Pinpoint the cell where the given text exists, returning its (X, Y) midpoint coordinate. 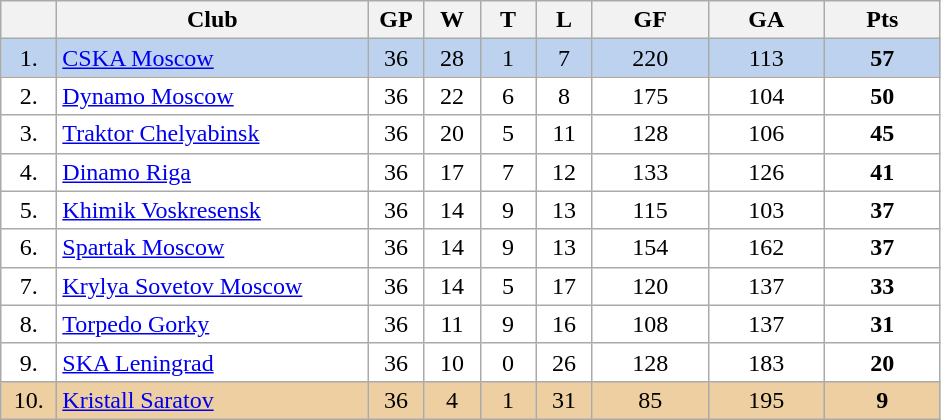
Traktor Chelyabinsk (212, 134)
GA (766, 20)
6 (508, 96)
Khimik Voskresensk (212, 210)
8 (564, 96)
220 (650, 58)
Spartak Moscow (212, 248)
6. (29, 248)
113 (766, 58)
3. (29, 134)
9. (29, 362)
8. (29, 324)
162 (766, 248)
195 (766, 400)
4 (452, 400)
28 (452, 58)
T (508, 20)
GF (650, 20)
104 (766, 96)
16 (564, 324)
5. (29, 210)
183 (766, 362)
0 (508, 362)
103 (766, 210)
50 (882, 96)
133 (650, 172)
W (452, 20)
45 (882, 134)
Krylya Sovetov Moscow (212, 286)
126 (766, 172)
Kristall Saratov (212, 400)
Dinamo Riga (212, 172)
106 (766, 134)
120 (650, 286)
2. (29, 96)
175 (650, 96)
7. (29, 286)
26 (564, 362)
57 (882, 58)
10 (452, 362)
Dynamo Moscow (212, 96)
Torpedo Gorky (212, 324)
L (564, 20)
154 (650, 248)
33 (882, 286)
22 (452, 96)
108 (650, 324)
4. (29, 172)
41 (882, 172)
GP (396, 20)
Pts (882, 20)
1. (29, 58)
115 (650, 210)
CSKA Moscow (212, 58)
85 (650, 400)
10. (29, 400)
Club (212, 20)
12 (564, 172)
SKA Leningrad (212, 362)
